Return the (X, Y) coordinate for the center point of the cell that contains the specified text.  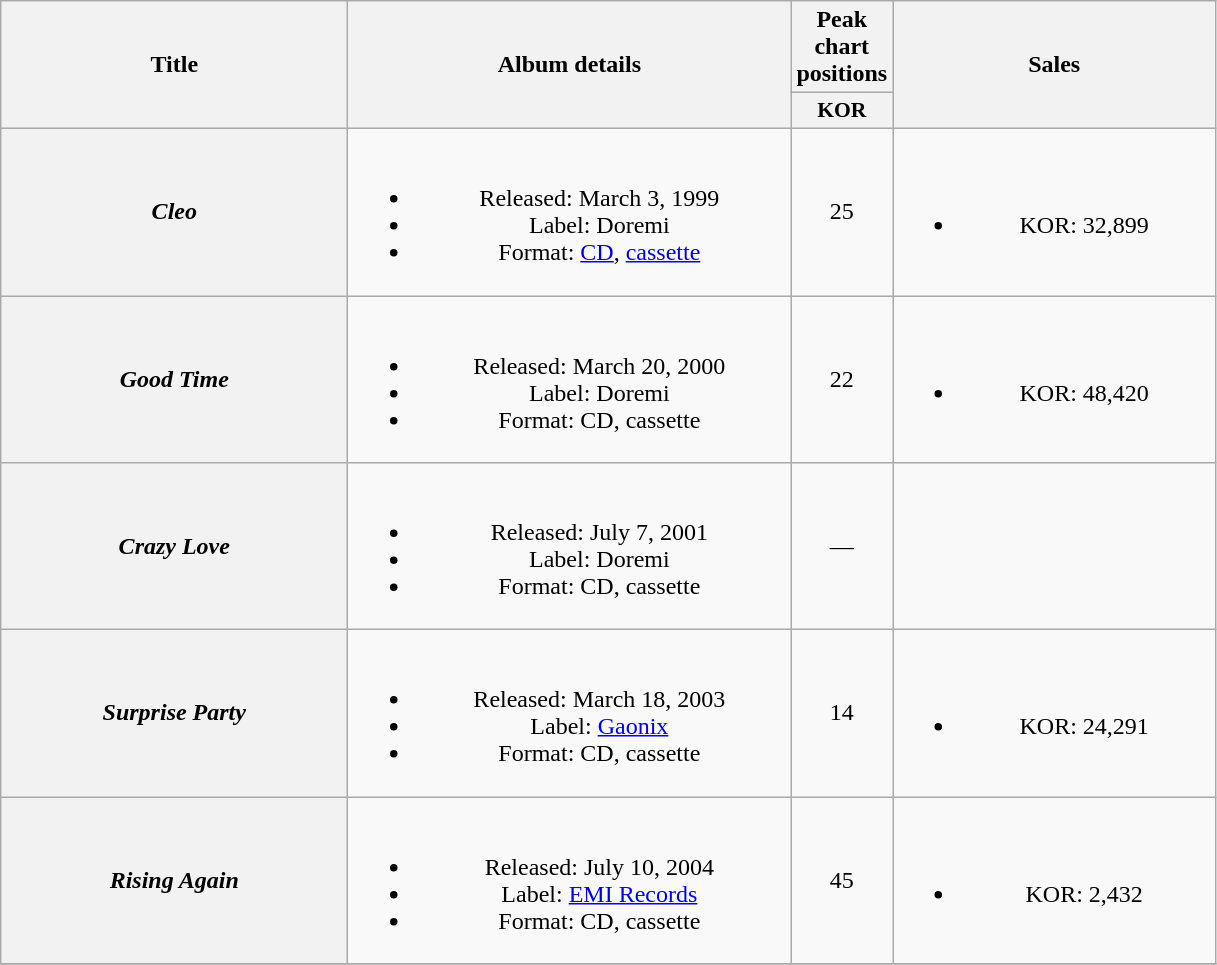
25 (842, 212)
Released: March 20, 2000Label: DoremiFormat: CD, cassette (570, 380)
Released: March 3, 1999Label: DoremiFormat: CD, cassette (570, 212)
Sales (1054, 65)
22 (842, 380)
Cleo (174, 212)
Surprise Party (174, 714)
KOR (842, 111)
Released: July 10, 2004Label: EMI RecordsFormat: CD, cassette (570, 880)
KOR: 24,291 (1054, 714)
Title (174, 65)
14 (842, 714)
KOR: 32,899 (1054, 212)
Rising Again (174, 880)
KOR: 2,432 (1054, 880)
Crazy Love (174, 546)
— (842, 546)
45 (842, 880)
Released: July 7, 2001Label: DoremiFormat: CD, cassette (570, 546)
Peak chart positions (842, 47)
Good Time (174, 380)
Album details (570, 65)
KOR: 48,420 (1054, 380)
Released: March 18, 2003Label: GaonixFormat: CD, cassette (570, 714)
